Output the (X, Y) coordinate of the center of the cell containing the given text.  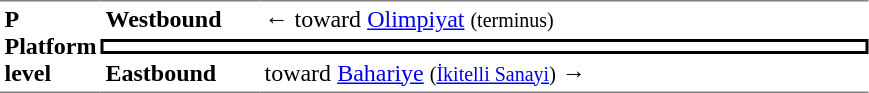
Westbound (180, 20)
Eastbound (180, 74)
toward Bahariye (İkitelli Sanayi) → (564, 74)
PPlatform level (50, 46)
← toward Olimpiyat (terminus) (564, 20)
